Pinpoint the cell where the given text exists, returning its [x, y] midpoint coordinate. 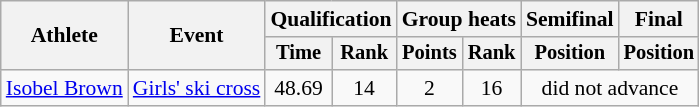
16 [492, 88]
Girls' ski cross [197, 88]
Event [197, 36]
Points [430, 54]
did not advance [610, 88]
2 [430, 88]
Qualification [330, 19]
14 [364, 88]
Athlete [64, 36]
Time [298, 54]
Semifinal [570, 19]
48.69 [298, 88]
Final [659, 19]
Group heats [459, 19]
Isobel Brown [64, 88]
